Provide the [x, y] coordinate of the cell's center where the given text is located.  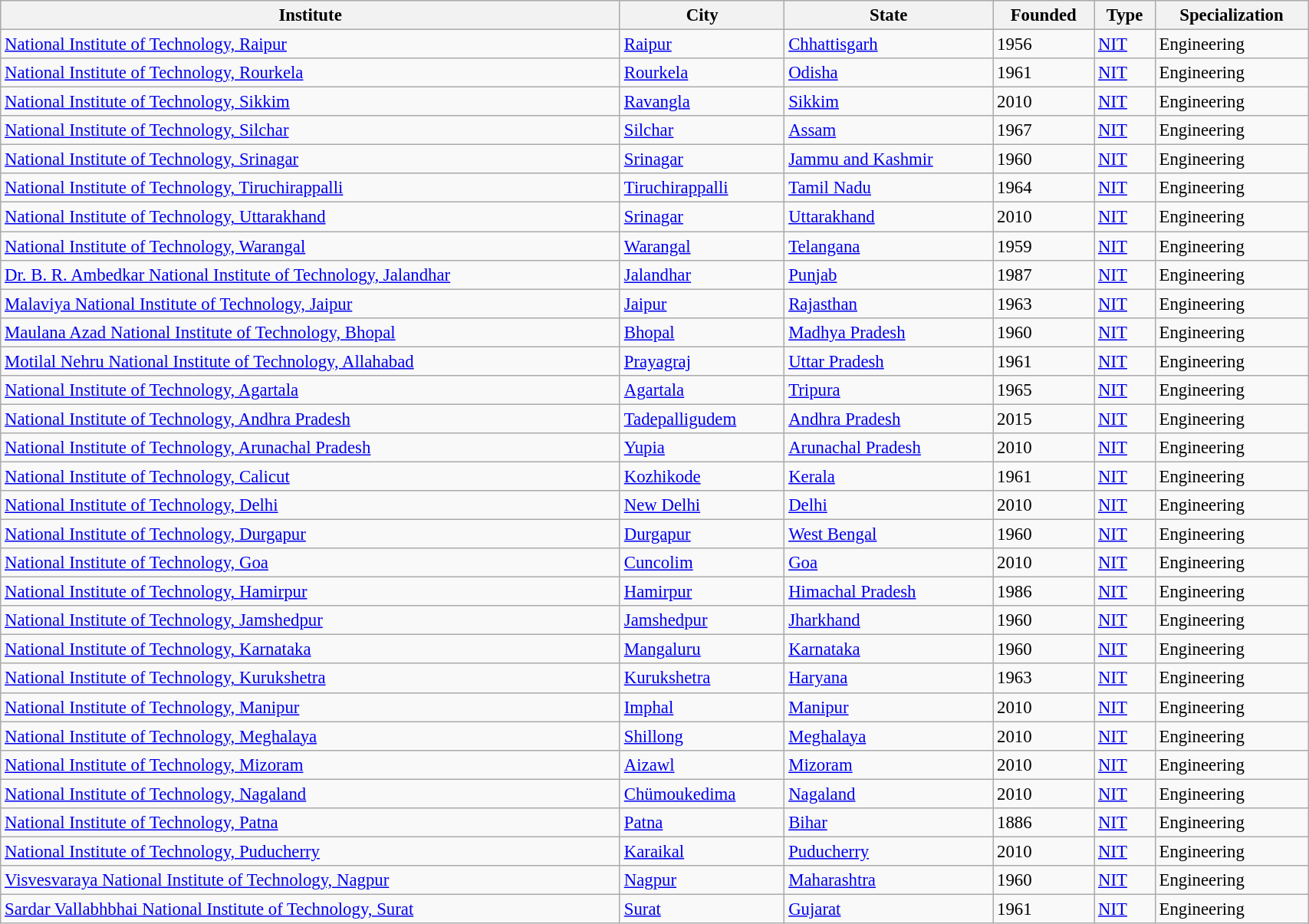
Gujarat [889, 909]
National Institute of Technology, Karnataka [311, 649]
Specialization [1232, 15]
Nagpur [702, 880]
Maulana Azad National Institute of Technology, Bhopal [311, 332]
Tripura [889, 390]
National Institute of Technology, Patna [311, 823]
Rajasthan [889, 304]
Punjab [889, 275]
New Delhi [702, 505]
West Bengal [889, 534]
National Institute of Technology, Silchar [311, 130]
National Institute of Technology, Rourkela [311, 73]
1964 [1044, 188]
1967 [1044, 130]
National Institute of Technology, Calicut [311, 476]
Aizawl [702, 765]
1986 [1044, 592]
Visvesvaraya National Institute of Technology, Nagpur [311, 880]
Karaikal [702, 851]
1959 [1044, 246]
Prayagraj [702, 361]
Sardar Vallabhbhai National Institute of Technology, Surat [311, 909]
Madhya Pradesh [889, 332]
Cuncolim [702, 563]
National Institute of Technology, Warangal [311, 246]
Telangana [889, 246]
National Institute of Technology, Meghalaya [311, 736]
Puducherry [889, 851]
Yupia [702, 448]
National Institute of Technology, Jamshedpur [311, 620]
Maharashtra [889, 880]
Bhopal [702, 332]
Kurukshetra [702, 679]
Odisha [889, 73]
National Institute of Technology, Mizoram [311, 765]
Jammu and Kashmir [889, 159]
2015 [1044, 419]
Uttarakhand [889, 217]
Himachal Pradesh [889, 592]
Assam [889, 130]
National Institute of Technology, Andhra Pradesh [311, 419]
National Institute of Technology, Delhi [311, 505]
National Institute of Technology, Manipur [311, 707]
Tiruchirappalli [702, 188]
Founded [1044, 15]
1886 [1044, 823]
Chümoukedima [702, 794]
1987 [1044, 275]
Kozhikode [702, 476]
Jaipur [702, 304]
Rourkela [702, 73]
Kerala [889, 476]
Sikkim [889, 102]
Agartala [702, 390]
National Institute of Technology, Hamirpur [311, 592]
National Institute of Technology, Nagaland [311, 794]
National Institute of Technology, Tiruchirappalli [311, 188]
Bihar [889, 823]
Jalandhar [702, 275]
National Institute of Technology, Arunachal Pradesh [311, 448]
Warangal [702, 246]
Haryana [889, 679]
Tadepalligudem [702, 419]
Institute [311, 15]
Mizoram [889, 765]
Patna [702, 823]
Uttar Pradesh [889, 361]
Manipur [889, 707]
Delhi [889, 505]
Tamil Nadu [889, 188]
Arunachal Pradesh [889, 448]
Motilal Nehru National Institute of Technology, Allahabad [311, 361]
Goa [889, 563]
National Institute of Technology, Puducherry [311, 851]
Imphal [702, 707]
National Institute of Technology, Raipur [311, 44]
Silchar [702, 130]
Malaviya National Institute of Technology, Jaipur [311, 304]
National Institute of Technology, Agartala [311, 390]
Ravangla [702, 102]
Chhattisgarh [889, 44]
State [889, 15]
National Institute of Technology, Durgapur [311, 534]
Dr. B. R. Ambedkar National Institute of Technology, Jalandhar [311, 275]
Nagaland [889, 794]
Durgapur [702, 534]
National Institute of Technology, Goa [311, 563]
City [702, 15]
Mangaluru [702, 649]
Type [1125, 15]
Raipur [702, 44]
National Institute of Technology, Uttarakhand [311, 217]
Karnataka [889, 649]
Shillong [702, 736]
National Institute of Technology, Kurukshetra [311, 679]
Jamshedpur [702, 620]
1956 [1044, 44]
National Institute of Technology, Sikkim [311, 102]
Meghalaya [889, 736]
National Institute of Technology, Srinagar [311, 159]
Jharkhand [889, 620]
Andhra Pradesh [889, 419]
1965 [1044, 390]
Hamirpur [702, 592]
Surat [702, 909]
